Find where the given text appears and provide that cell's center as (X, Y) coordinate. 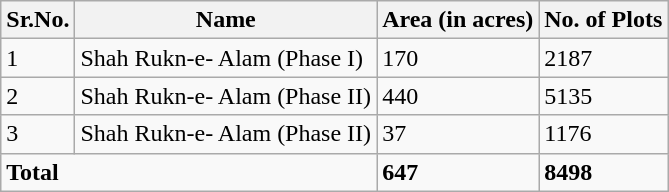
Area (in acres) (458, 20)
1176 (604, 134)
1 (38, 58)
No. of Plots (604, 20)
5135 (604, 96)
8498 (604, 172)
647 (458, 172)
2 (38, 96)
3 (38, 134)
Total (189, 172)
Shah Rukn-e- Alam (Phase I) (226, 58)
440 (458, 96)
2187 (604, 58)
37 (458, 134)
170 (458, 58)
Sr.No. (38, 20)
Name (226, 20)
